For the text-containing cell, return its midpoint in (X, Y) coordinate format. 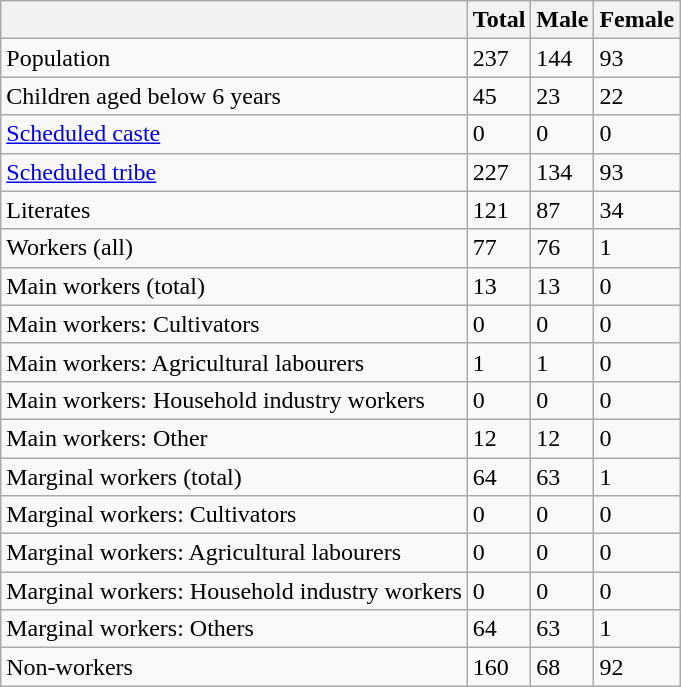
Total (499, 20)
Main workers (total) (234, 286)
227 (499, 172)
237 (499, 58)
Main workers: Cultivators (234, 324)
Male (562, 20)
22 (637, 96)
Marginal workers: Others (234, 629)
Children aged below 6 years (234, 96)
Literates (234, 210)
68 (562, 667)
Scheduled caste (234, 134)
160 (499, 667)
34 (637, 210)
144 (562, 58)
Marginal workers: Household industry workers (234, 591)
Workers (all) (234, 248)
Population (234, 58)
87 (562, 210)
Main workers: Other (234, 438)
Main workers: Household industry workers (234, 400)
Scheduled tribe (234, 172)
Marginal workers: Agricultural labourers (234, 553)
45 (499, 96)
77 (499, 248)
92 (637, 667)
76 (562, 248)
Marginal workers (total) (234, 477)
23 (562, 96)
Female (637, 20)
134 (562, 172)
Main workers: Agricultural labourers (234, 362)
121 (499, 210)
Marginal workers: Cultivators (234, 515)
Non-workers (234, 667)
